Detect which cell encompasses the target text, then output its (x, y) center coordinate. 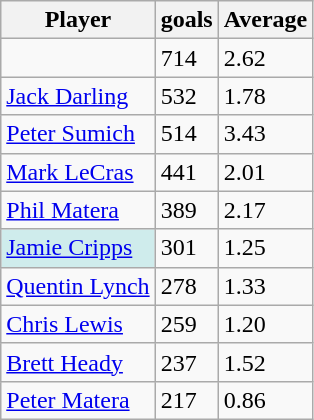
514 (186, 134)
Brett Heady (78, 362)
217 (186, 400)
Peter Matera (78, 400)
Peter Sumich (78, 134)
1.33 (266, 286)
301 (186, 248)
714 (186, 58)
goals (186, 20)
259 (186, 324)
278 (186, 286)
Jamie Cripps (78, 248)
3.43 (266, 134)
532 (186, 96)
389 (186, 210)
1.52 (266, 362)
2.01 (266, 172)
1.20 (266, 324)
237 (186, 362)
1.25 (266, 248)
Quentin Lynch (78, 286)
1.78 (266, 96)
Jack Darling (78, 96)
0.86 (266, 400)
Phil Matera (78, 210)
441 (186, 172)
Player (78, 20)
2.62 (266, 58)
Average (266, 20)
Chris Lewis (78, 324)
Mark LeCras (78, 172)
2.17 (266, 210)
